Locate the cell with the specified text and output its [X, Y] center coordinate. 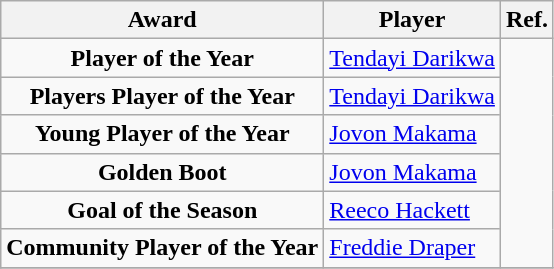
Players Player of the Year [162, 96]
Reeco Hackett [412, 210]
Player [412, 20]
Golden Boot [162, 172]
Young Player of the Year [162, 134]
Community Player of the Year [162, 248]
Freddie Draper [412, 248]
Goal of the Season [162, 210]
Award [162, 20]
Player of the Year [162, 58]
Ref. [526, 20]
